Find where the given text appears and provide that cell's center as [x, y] coordinate. 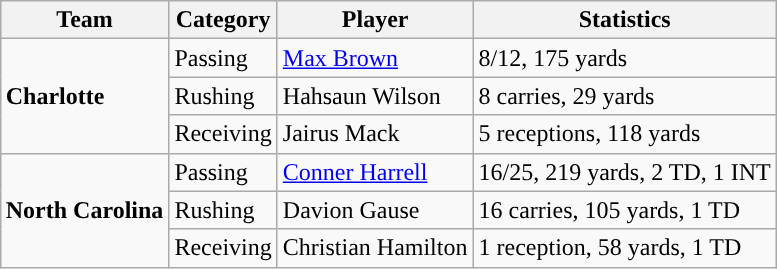
16/25, 219 yards, 2 TD, 1 INT [624, 172]
Statistics [624, 20]
Max Brown [375, 58]
5 receptions, 118 yards [624, 134]
1 reception, 58 yards, 1 TD [624, 248]
Charlotte [84, 96]
Conner Harrell [375, 172]
Hahsaun Wilson [375, 96]
8 carries, 29 yards [624, 96]
Category [223, 20]
Team [84, 20]
Davion Gause [375, 210]
16 carries, 105 yards, 1 TD [624, 210]
North Carolina [84, 210]
Jairus Mack [375, 134]
Player [375, 20]
8/12, 175 yards [624, 58]
Christian Hamilton [375, 248]
